Find where the given text appears and provide that cell's center as (X, Y) coordinate. 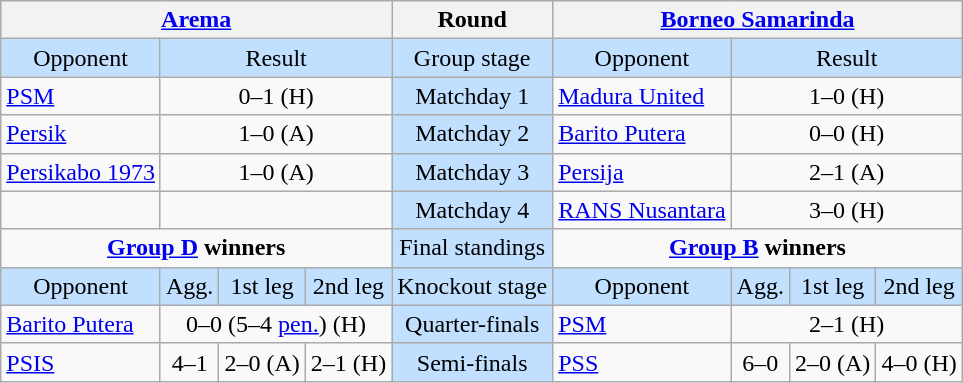
RANS Nusantara (642, 210)
Round (472, 20)
Group B winners (758, 248)
Madura United (642, 96)
Arema (196, 20)
0–0 (H) (846, 134)
Matchday 3 (472, 172)
Persija (642, 172)
PSS (642, 362)
1–0 (H) (846, 96)
Semi-finals (472, 362)
Group D winners (196, 248)
Persikabo 1973 (81, 172)
0–1 (H) (276, 96)
PSIS (81, 362)
4–0 (H) (919, 362)
Matchday 2 (472, 134)
Knockout stage (472, 286)
6–0 (760, 362)
Final standings (472, 248)
3–0 (H) (846, 210)
2–1 (A) (846, 172)
Group stage (472, 58)
Borneo Samarinda (758, 20)
Matchday 1 (472, 96)
4–1 (189, 362)
0–0 (5–4 pen.) (H) (276, 324)
Quarter-finals (472, 324)
Persik (81, 134)
Matchday 4 (472, 210)
